Scan for the cell matching the given text and deliver its (X, Y) coordinate at center. 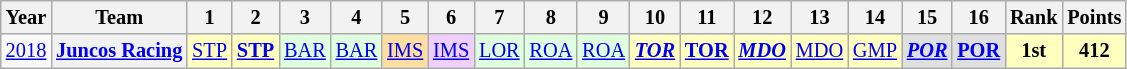
12 (762, 17)
Team (119, 17)
Points (1094, 17)
2018 (26, 51)
9 (604, 17)
1 (210, 17)
412 (1094, 51)
1st (1034, 51)
GMP (875, 51)
8 (552, 17)
13 (820, 17)
4 (357, 17)
5 (405, 17)
Rank (1034, 17)
Year (26, 17)
2 (256, 17)
3 (305, 17)
LOR (499, 51)
16 (978, 17)
10 (655, 17)
15 (927, 17)
6 (451, 17)
11 (706, 17)
14 (875, 17)
Juncos Racing (119, 51)
7 (499, 17)
